Provide the [X, Y] coordinate of the cell's center where the given text is located.  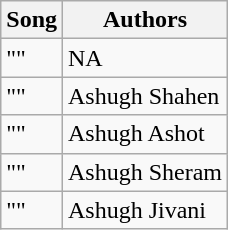
Ashugh Jivani [146, 210]
Ashugh Shahen [146, 96]
Authors [146, 20]
Ashugh Sheram [146, 172]
Song [32, 20]
Ashugh Ashot [146, 134]
NA [146, 58]
